Pinpoint the cell where the given text exists, returning its [x, y] midpoint coordinate. 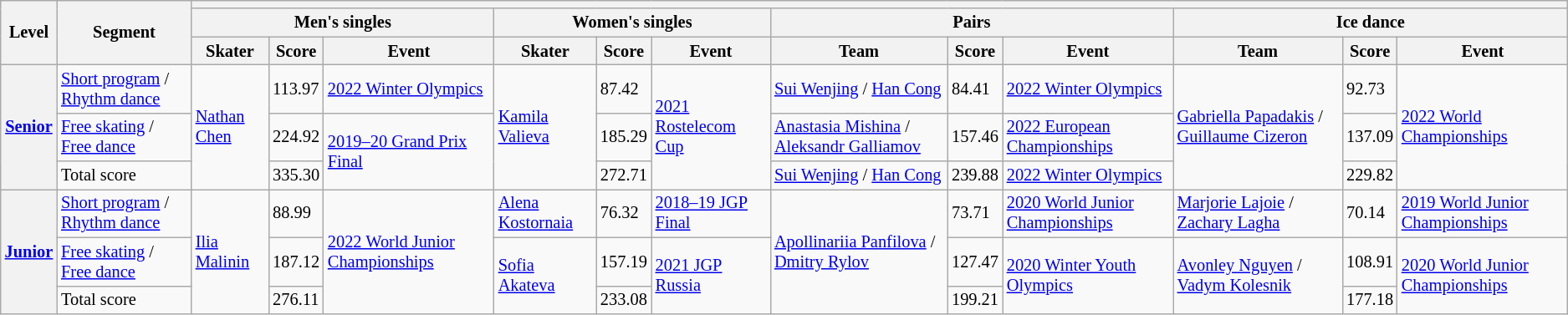
Junior [28, 251]
Women's singles [632, 23]
76.32 [624, 213]
185.29 [624, 137]
Segment [124, 32]
233.08 [624, 300]
2019–20 Grand Prix Final [409, 150]
Marjorie Lajoie / Zachary Lagha [1258, 213]
224.92 [296, 137]
127.47 [975, 262]
2022 European Championships [1088, 137]
239.88 [975, 175]
2020 Winter Youth Olympics [1088, 276]
Kamila Valieva [545, 127]
Ilia Malinin [230, 251]
335.30 [296, 175]
113.97 [296, 89]
2019 World Junior Championships [1483, 213]
108.91 [1370, 262]
Men's singles [343, 23]
157.46 [975, 137]
272.71 [624, 175]
177.18 [1370, 300]
2022 World Championships [1483, 127]
84.41 [975, 89]
87.42 [624, 89]
Sofia Akateva [545, 276]
2018–19 JGP Final [711, 213]
157.19 [624, 262]
2022 World Junior Championships [409, 251]
Anastasia Mishina / Aleksandr Galliamov [859, 137]
Gabriella Papadakis / Guillaume Cizeron [1258, 127]
Pairs [972, 23]
199.21 [975, 300]
Alena Kostornaia [545, 213]
229.82 [1370, 175]
Ice dance [1371, 23]
Level [28, 32]
Senior [28, 127]
2021 Rostelecom Cup [711, 127]
137.09 [1370, 137]
Nathan Chen [230, 127]
2021 JGP Russia [711, 276]
276.11 [296, 300]
Avonley Nguyen / Vadym Kolesnik [1258, 276]
92.73 [1370, 89]
88.99 [296, 213]
73.71 [975, 213]
187.12 [296, 262]
Apollinariia Panfilova / Dmitry Rylov [859, 251]
70.14 [1370, 213]
